Pinpoint the cell where the given text exists, returning its (x, y) midpoint coordinate. 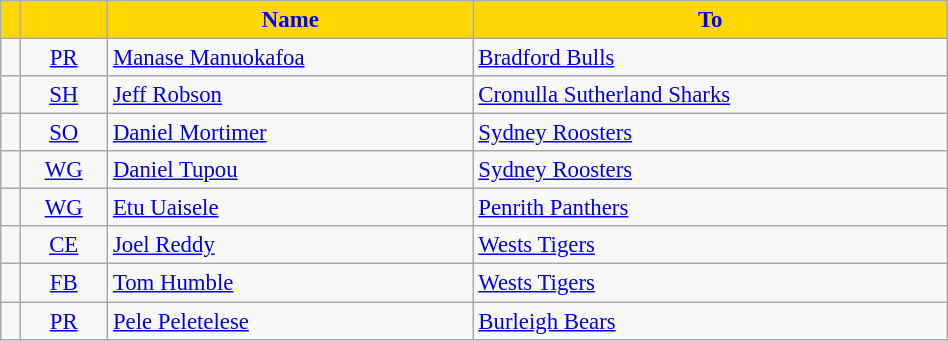
Manase Manuokafoa (290, 58)
Etu Uaisele (290, 208)
Pele Peletelese (290, 321)
CE (64, 245)
SO (64, 133)
Name (290, 20)
Bradford Bulls (710, 58)
Burleigh Bears (710, 321)
Tom Humble (290, 283)
Jeff Robson (290, 95)
To (710, 20)
FB (64, 283)
Daniel Mortimer (290, 133)
Cronulla Sutherland Sharks (710, 95)
Joel Reddy (290, 245)
Penrith Panthers (710, 208)
Daniel Tupou (290, 170)
SH (64, 95)
